Pinpoint the cell where the given text exists, returning its [x, y] midpoint coordinate. 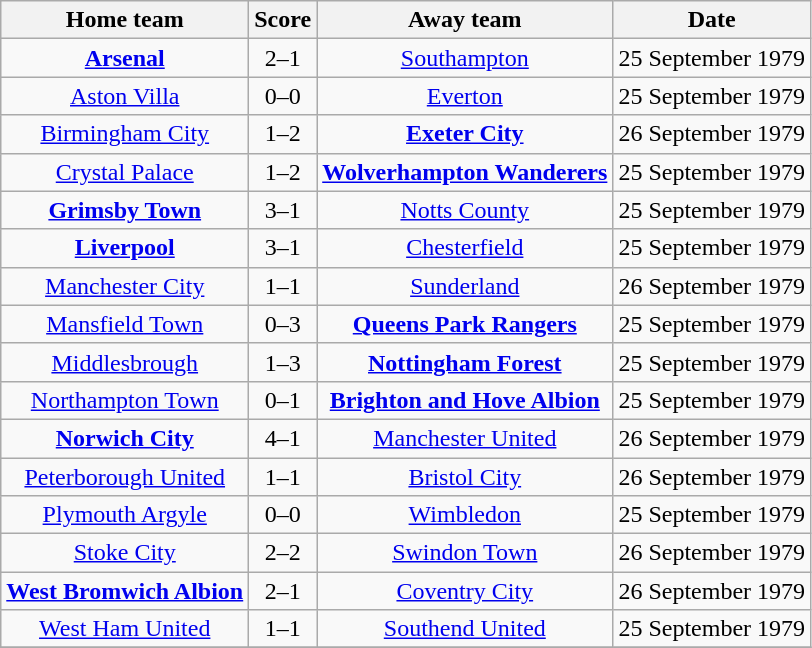
Northampton Town [125, 400]
Bristol City [465, 477]
Peterborough United [125, 477]
Grimsby Town [125, 210]
Coventry City [465, 591]
1–3 [283, 362]
Score [283, 20]
Queens Park Rangers [465, 324]
Everton [465, 96]
Manchester City [125, 286]
Manchester United [465, 438]
Norwich City [125, 438]
0–1 [283, 400]
Southend United [465, 629]
2–2 [283, 553]
0–3 [283, 324]
Wimbledon [465, 515]
Arsenal [125, 58]
Exeter City [465, 134]
West Ham United [125, 629]
Mansfield Town [125, 324]
Aston Villa [125, 96]
Liverpool [125, 248]
Sunderland [465, 286]
Plymouth Argyle [125, 515]
Brighton and Hove Albion [465, 400]
Home team [125, 20]
Nottingham Forest [465, 362]
West Bromwich Albion [125, 591]
Birmingham City [125, 134]
Southampton [465, 58]
Middlesbrough [125, 362]
Stoke City [125, 553]
Wolverhampton Wanderers [465, 172]
Swindon Town [465, 553]
Away team [465, 20]
Notts County [465, 210]
Crystal Palace [125, 172]
Date [712, 20]
Chesterfield [465, 248]
4–1 [283, 438]
